Return the (X, Y) coordinate for the center point of the cell that contains the specified text.  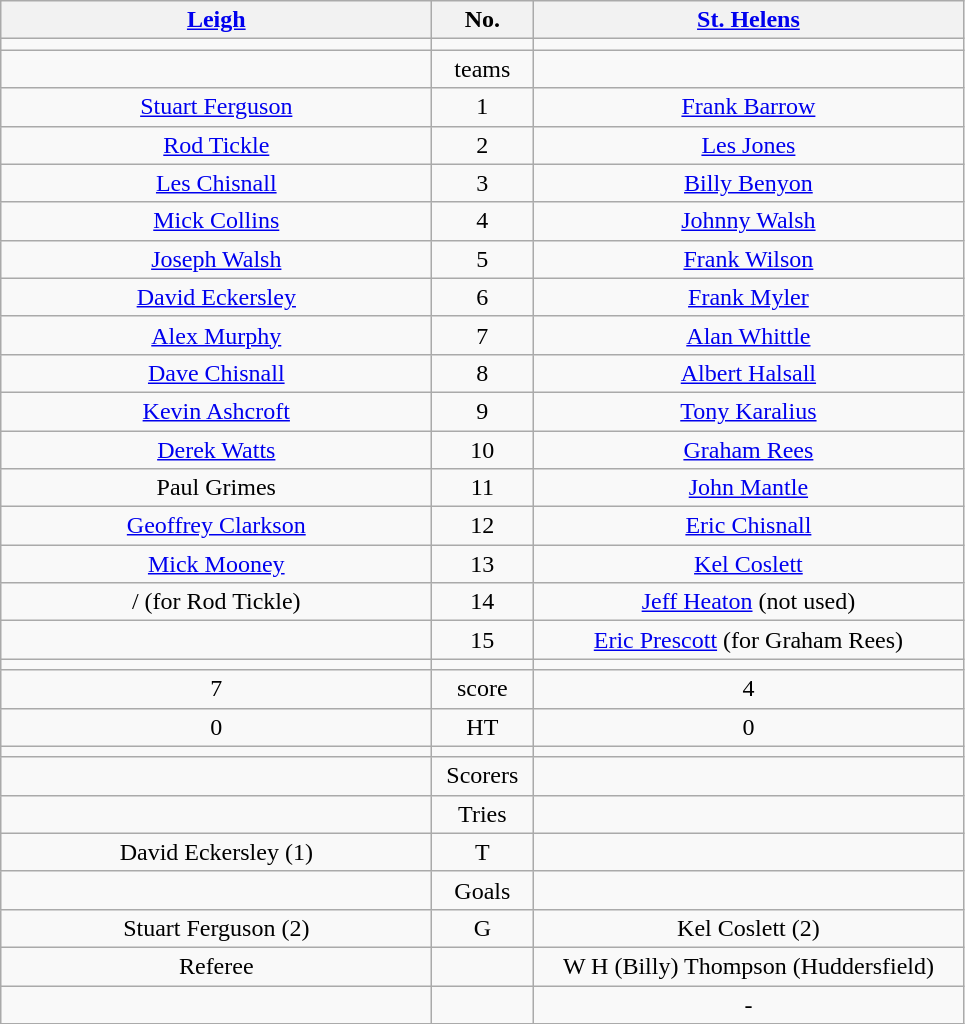
Stuart Ferguson (216, 107)
Frank Wilson (748, 259)
Graham Rees (748, 449)
Joseph Walsh (216, 259)
Albert Halsall (748, 373)
15 (482, 640)
David Eckersley (1) (216, 852)
Tries (482, 814)
teams (482, 69)
Rod Tickle (216, 145)
John Mantle (748, 488)
Les Chisnall (216, 183)
Goals (482, 890)
6 (482, 297)
10 (482, 449)
T (482, 852)
Billy Benyon (748, 183)
Alex Murphy (216, 335)
G (482, 928)
Paul Grimes (216, 488)
Frank Myler (748, 297)
Jeff Heaton (not used) (748, 602)
Kel Coslett (748, 564)
Referee (216, 966)
Johnny Walsh (748, 221)
5 (482, 259)
Tony Karalius (748, 411)
Leigh (216, 20)
13 (482, 564)
Frank Barrow (748, 107)
3 (482, 183)
2 (482, 145)
W H (Billy) Thompson (Huddersfield) (748, 966)
Eric Prescott (for Graham Rees) (748, 640)
Mick Collins (216, 221)
Kevin Ashcroft (216, 411)
1 (482, 107)
Scorers (482, 776)
St. Helens (748, 20)
Mick Mooney (216, 564)
No. (482, 20)
Alan Whittle (748, 335)
HT (482, 727)
David Eckersley (216, 297)
Eric Chisnall (748, 526)
Stuart Ferguson (2) (216, 928)
/ (for Rod Tickle) (216, 602)
12 (482, 526)
Kel Coslett (2) (748, 928)
11 (482, 488)
Dave Chisnall (216, 373)
9 (482, 411)
14 (482, 602)
Derek Watts (216, 449)
score (482, 689)
Les Jones (748, 145)
Geoffrey Clarkson (216, 526)
- (748, 1005)
8 (482, 373)
